Detect which cell encompasses the target text, then output its [X, Y] center coordinate. 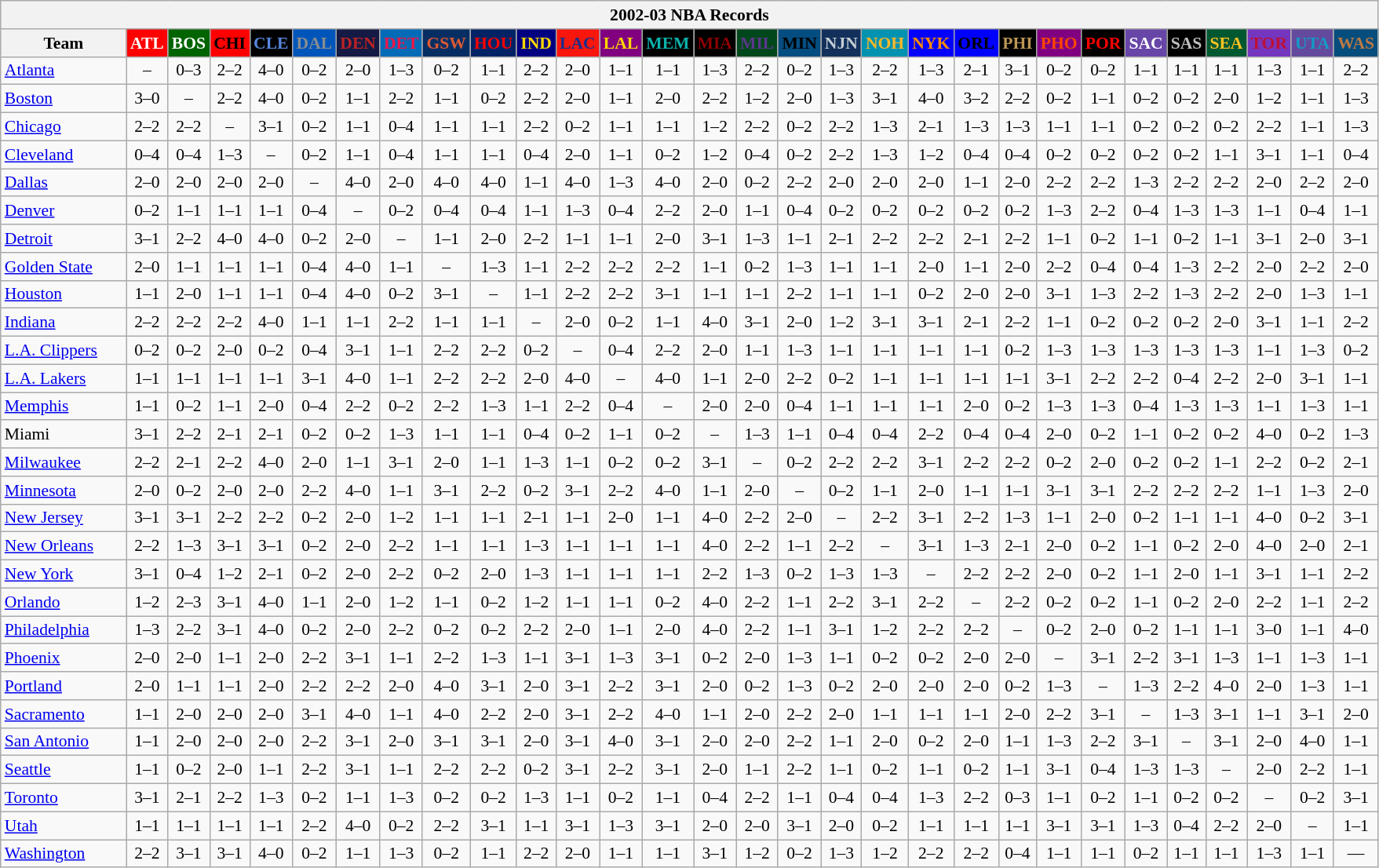
SAC [1146, 43]
MIA [715, 43]
MEM [667, 43]
Orlando [64, 602]
L.A. Lakers [64, 378]
BOS [188, 43]
Miami [64, 435]
PHI [1017, 43]
Seattle [64, 770]
Boston [64, 99]
IND [536, 43]
NJN [841, 43]
2–3 [188, 602]
TOR [1270, 43]
— [1356, 854]
Sacramento [64, 714]
SAS [1187, 43]
DAL [315, 43]
WAS [1356, 43]
PHO [1060, 43]
Philadelphia [64, 630]
Portland [64, 686]
New York [64, 574]
HOU [493, 43]
MIL [757, 43]
San Antonio [64, 742]
3–2 [976, 99]
NYK [931, 43]
Minnesota [64, 491]
Indiana [64, 323]
Cleveland [64, 155]
Denver [64, 211]
POR [1104, 43]
Toronto [64, 798]
Dallas [64, 183]
LAC [578, 43]
Milwaukee [64, 462]
CHI [229, 43]
Utah [64, 826]
Memphis [64, 407]
MIN [799, 43]
CLE [272, 43]
ORL [976, 43]
Washington [64, 854]
Team [64, 43]
Golden State [64, 267]
2002-03 NBA Records [689, 15]
Houston [64, 294]
GSW [446, 43]
Chicago [64, 127]
DET [402, 43]
ATL [148, 43]
DEN [358, 43]
NOH [885, 43]
Phoenix [64, 658]
SEA [1226, 43]
New Jersey [64, 518]
L.A. Clippers [64, 351]
New Orleans [64, 546]
LAL [622, 43]
Atlanta [64, 71]
Detroit [64, 239]
UTA [1312, 43]
